Find where the given text appears and provide that cell's center as (x, y) coordinate. 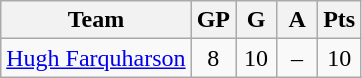
8 (213, 58)
Hugh Farquharson (96, 58)
G (256, 20)
– (298, 58)
Pts (340, 20)
Team (96, 20)
GP (213, 20)
A (298, 20)
